Identify which cell holds the provided text, then report its (X, Y) central coordinate. 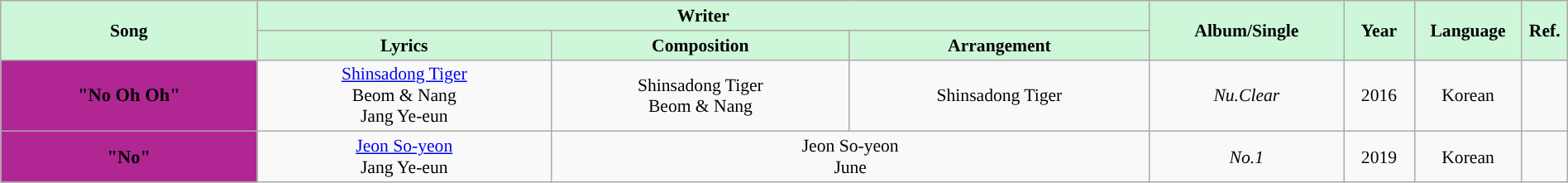
Ref. (1545, 30)
Language (1468, 30)
Arrangement (999, 45)
Shinsadong Tiger (999, 96)
Shinsadong Tiger Beom & Nang (701, 96)
Lyrics (404, 45)
"No Oh Oh" (129, 96)
Jeon So-yeon June (850, 157)
No.1 (1247, 157)
Year (1379, 30)
Song (129, 30)
Jeon So-yeon Jang Ye-eun (404, 157)
Album/Single (1247, 30)
Composition (701, 45)
2019 (1379, 157)
Shinsadong Tiger Beom & Nang Jang Ye-eun (404, 96)
Nu.Clear (1247, 96)
Writer (703, 16)
"No" (129, 157)
2016 (1379, 96)
